Return the (x, y) coordinate for the center point of the cell that contains the specified text.  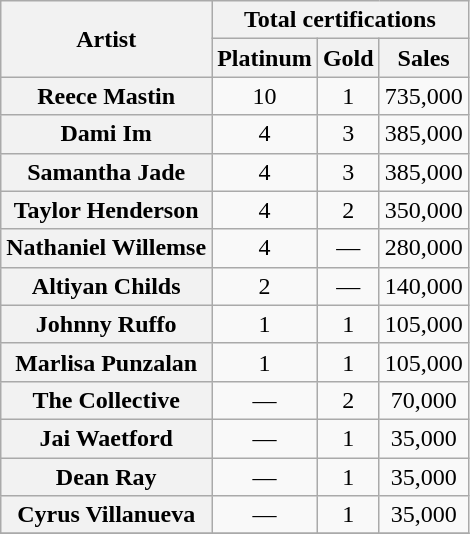
Johnny Ruffo (106, 324)
Sales (424, 58)
280,000 (424, 248)
Dean Ray (106, 477)
10 (265, 96)
Marlisa Punzalan (106, 362)
Reece Mastin (106, 96)
Artist (106, 39)
Dami Im (106, 134)
The Collective (106, 400)
70,000 (424, 400)
350,000 (424, 210)
Samantha Jade (106, 172)
735,000 (424, 96)
Altiyan Childs (106, 286)
Cyrus Villanueva (106, 515)
Platinum (265, 58)
140,000 (424, 286)
Jai Waetford (106, 438)
Taylor Henderson (106, 210)
Nathaniel Willemse (106, 248)
Total certifications (340, 20)
Gold (348, 58)
